Scan for the cell matching the given text and deliver its (X, Y) coordinate at center. 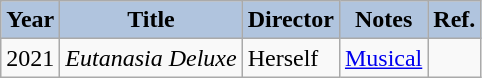
Eutanasia Deluxe (151, 58)
Herself (290, 58)
Year (30, 20)
2021 (30, 58)
Director (290, 20)
Ref. (454, 20)
Title (151, 20)
Notes (383, 20)
Musical (383, 58)
